For the text-containing cell, return its midpoint in (X, Y) coordinate format. 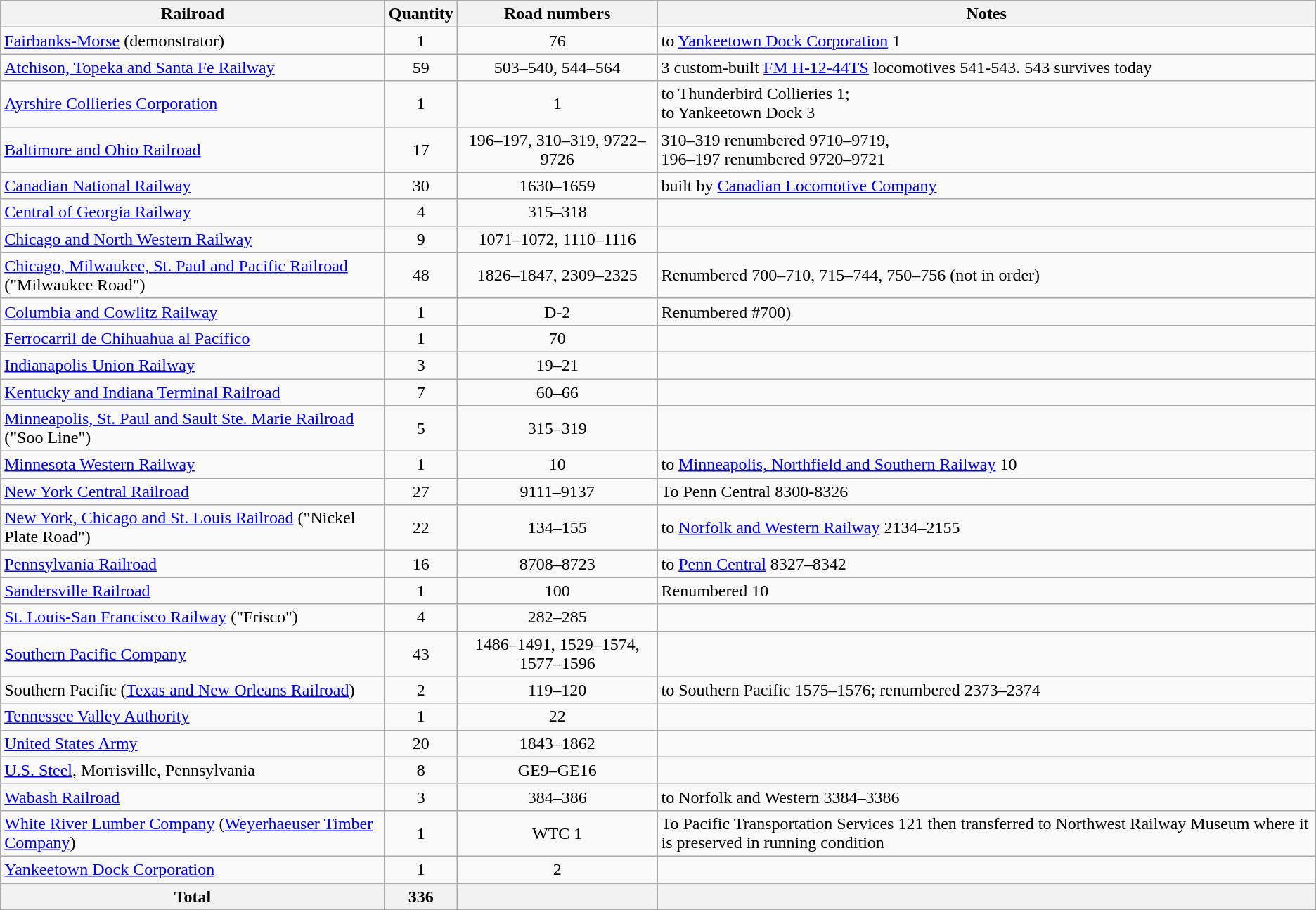
Central of Georgia Railway (193, 212)
27 (420, 492)
Tennessee Valley Authority (193, 717)
76 (557, 41)
To Penn Central 8300-8326 (986, 492)
Ayrshire Collieries Corporation (193, 104)
9 (420, 239)
119–120 (557, 690)
282–285 (557, 617)
16 (420, 564)
Columbia and Cowlitz Railway (193, 312)
59 (420, 68)
Baltimore and Ohio Railroad (193, 149)
19–21 (557, 365)
315–319 (557, 429)
1630–1659 (557, 186)
Ferrocarril de Chihuahua al Pacífico (193, 338)
336 (420, 897)
built by Canadian Locomotive Company (986, 186)
Road numbers (557, 14)
Pennsylvania Railroad (193, 564)
7 (420, 392)
Sandersville Railroad (193, 591)
New York, Chicago and St. Louis Railroad ("Nickel Plate Road") (193, 527)
Notes (986, 14)
196–197, 310–319, 9722–9726 (557, 149)
43 (420, 654)
Fairbanks-Morse (demonstrator) (193, 41)
Chicago, Milwaukee, St. Paul and Pacific Railroad ("Milwaukee Road") (193, 276)
Renumbered #700) (986, 312)
Chicago and North Western Railway (193, 239)
10 (557, 465)
Indianapolis Union Railway (193, 365)
1843–1862 (557, 743)
Minnesota Western Railway (193, 465)
60–66 (557, 392)
to Yankeetown Dock Corporation 1 (986, 41)
8 (420, 770)
Canadian National Railway (193, 186)
GE9–GE16 (557, 770)
1826–1847, 2309–2325 (557, 276)
WTC 1 (557, 833)
Total (193, 897)
to Norfolk and Western 3384–3386 (986, 797)
1486–1491, 1529–1574, 1577–1596 (557, 654)
Wabash Railroad (193, 797)
U.S. Steel, Morrisville, Pennsylvania (193, 770)
70 (557, 338)
100 (557, 591)
134–155 (557, 527)
Yankeetown Dock Corporation (193, 869)
8708–8723 (557, 564)
to Southern Pacific 1575–1576; renumbered 2373–2374 (986, 690)
D-2 (557, 312)
9111–9137 (557, 492)
Minneapolis, St. Paul and Sault Ste. Marie Railroad ("Soo Line") (193, 429)
To Pacific Transportation Services 121 then transferred to Northwest Railway Museum where it is preserved in running condition (986, 833)
315–318 (557, 212)
3 custom-built FM H-12-44TS locomotives 541-543. 543 survives today (986, 68)
20 (420, 743)
to Penn Central 8327–8342 (986, 564)
Renumbered 700–710, 715–744, 750–756 (not in order) (986, 276)
St. Louis-San Francisco Railway ("Frisco") (193, 617)
5 (420, 429)
384–386 (557, 797)
48 (420, 276)
310–319 renumbered 9710–9719,196–197 renumbered 9720–9721 (986, 149)
United States Army (193, 743)
White River Lumber Company (Weyerhaeuser Timber Company) (193, 833)
17 (420, 149)
Southern Pacific (Texas and New Orleans Railroad) (193, 690)
to Thunderbird Collieries 1;to Yankeetown Dock 3 (986, 104)
Southern Pacific Company (193, 654)
30 (420, 186)
to Minneapolis, Northfield and Southern Railway 10 (986, 465)
New York Central Railroad (193, 492)
Railroad (193, 14)
Kentucky and Indiana Terminal Railroad (193, 392)
503–540, 544–564 (557, 68)
Quantity (420, 14)
Atchison, Topeka and Santa Fe Railway (193, 68)
to Norfolk and Western Railway 2134–2155 (986, 527)
1071–1072, 1110–1116 (557, 239)
Renumbered 10 (986, 591)
